Output the (X, Y) coordinate of the center of the cell containing the given text.  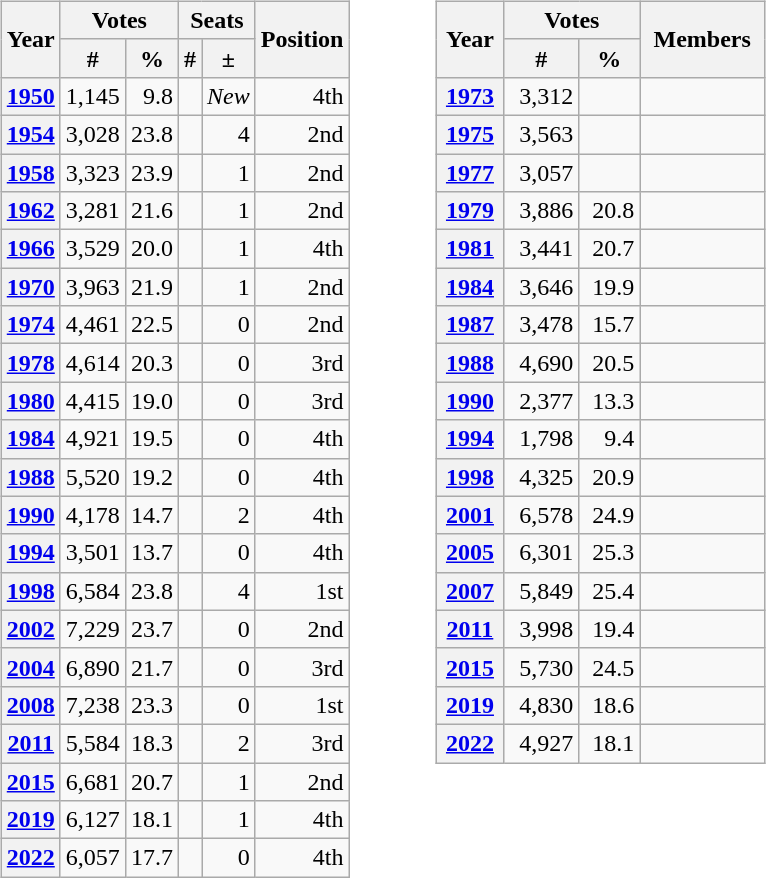
3,963 (92, 287)
14.7 (152, 515)
13.7 (152, 553)
1970 (30, 287)
17.7 (152, 858)
3,501 (92, 553)
21.9 (152, 287)
3,323 (92, 173)
18.3 (152, 743)
25.4 (610, 591)
1973 (470, 96)
4,921 (92, 439)
Members (702, 39)
3,057 (542, 173)
15.7 (610, 325)
24.9 (610, 515)
1,798 (542, 439)
20.8 (610, 211)
2005 (470, 553)
19.5 (152, 439)
Seats (216, 20)
19.2 (152, 477)
2004 (30, 667)
19.4 (610, 629)
9.8 (152, 96)
3,998 (542, 629)
1954 (30, 134)
20.3 (152, 363)
4,830 (542, 705)
5,520 (92, 477)
2008 (30, 705)
4,178 (92, 515)
1979 (470, 211)
5,849 (542, 591)
25.3 (610, 553)
21.6 (152, 211)
23.7 (152, 629)
18.6 (610, 705)
6,578 (542, 515)
3,529 (92, 249)
23.9 (152, 173)
2001 (470, 515)
1978 (30, 363)
21.7 (152, 667)
1962 (30, 211)
3,028 (92, 134)
3,281 (92, 211)
19.0 (152, 401)
20.5 (610, 363)
4,690 (542, 363)
6,057 (92, 858)
4,415 (92, 401)
3,312 (542, 96)
4,461 (92, 325)
2002 (30, 629)
1987 (470, 325)
4,614 (92, 363)
1950 (30, 96)
6,127 (92, 820)
1977 (470, 173)
3,886 (542, 211)
9.4 (610, 439)
1981 (470, 249)
1975 (470, 134)
6,301 (542, 553)
7,238 (92, 705)
1974 (30, 325)
7,229 (92, 629)
6,584 (92, 591)
5,584 (92, 743)
Position (302, 39)
20.0 (152, 249)
2,377 (542, 401)
3,646 (542, 287)
24.5 (610, 667)
22.5 (152, 325)
6,890 (92, 667)
5,730 (542, 667)
19.9 (610, 287)
1,145 (92, 96)
1980 (30, 401)
± (229, 58)
3,441 (542, 249)
4,325 (542, 477)
13.3 (610, 401)
6,681 (92, 781)
3,478 (542, 325)
23.3 (152, 705)
4,927 (542, 743)
20.9 (610, 477)
1958 (30, 173)
New (229, 96)
1966 (30, 249)
3,563 (542, 134)
2007 (470, 591)
